Find where the given text appears and provide that cell's center as (X, Y) coordinate. 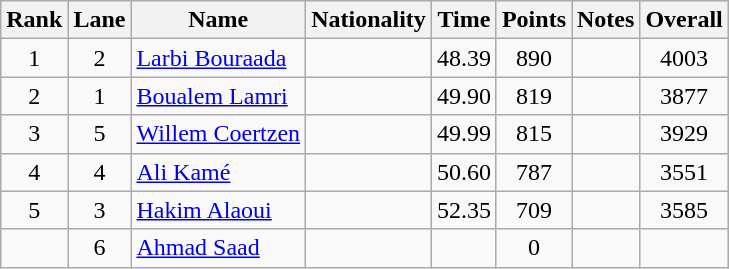
6 (100, 248)
50.60 (464, 172)
Points (534, 20)
3877 (684, 96)
Rank (34, 20)
3929 (684, 134)
709 (534, 210)
3585 (684, 210)
Willem Coertzen (218, 134)
4003 (684, 58)
49.99 (464, 134)
Lane (100, 20)
Name (218, 20)
Boualem Lamri (218, 96)
815 (534, 134)
49.90 (464, 96)
Ali Kamé (218, 172)
48.39 (464, 58)
890 (534, 58)
Hakim Alaoui (218, 210)
Overall (684, 20)
3551 (684, 172)
Time (464, 20)
Ahmad Saad (218, 248)
Notes (606, 20)
819 (534, 96)
Larbi Bouraada (218, 58)
52.35 (464, 210)
0 (534, 248)
787 (534, 172)
Nationality (369, 20)
